Output the [X, Y] coordinate of the center of the cell containing the given text.  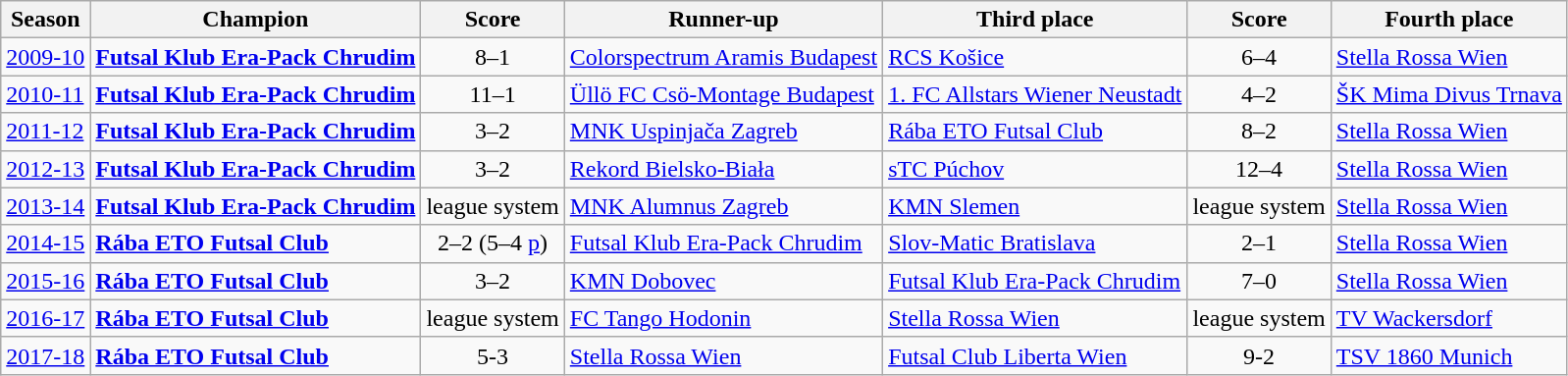
KMN Dobovec [723, 281]
FC Tango Hodonin [723, 318]
Third place [1035, 20]
Futsal Club Liberta Wien [1035, 355]
Rekord Bielsko-Biała [723, 169]
12–4 [1259, 169]
2017-18 [45, 355]
1. FC Allstars Wiener Neustadt [1035, 94]
2012-13 [45, 169]
2–2 (5–4 p) [493, 243]
MNK Alumnus Zagreb [723, 206]
RCS Košice [1035, 57]
Season [45, 20]
5-3 [493, 355]
6–4 [1259, 57]
Runner-up [723, 20]
2014-15 [45, 243]
TV Wackersdorf [1448, 318]
8–2 [1259, 132]
Champion [255, 20]
2011-12 [45, 132]
TSV 1860 Munich [1448, 355]
2015-16 [45, 281]
2013-14 [45, 206]
9-2 [1259, 355]
2016-17 [45, 318]
MNK Uspinjača Zagreb [723, 132]
ŠK Mima Divus Trnava [1448, 94]
8–1 [493, 57]
2009-10 [45, 57]
KMN Slemen [1035, 206]
11–1 [493, 94]
2010-11 [45, 94]
7–0 [1259, 281]
4–2 [1259, 94]
Colorspectrum Aramis Budapest [723, 57]
Slov-Matic Bratislava [1035, 243]
Fourth place [1448, 20]
sTC Púchov [1035, 169]
Üllö FC Csö-Montage Budapest [723, 94]
2–1 [1259, 243]
